Extract the (X, Y) coordinate from the center of the cell holding the provided text.  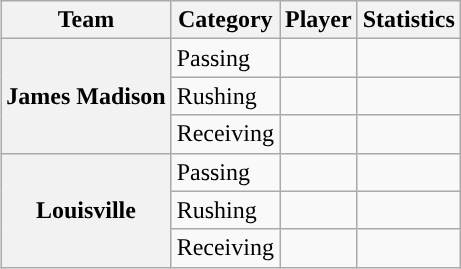
Statistics (408, 20)
Team (86, 20)
James Madison (86, 96)
Louisville (86, 210)
Player (319, 20)
Category (225, 20)
